Provide the [X, Y] coordinate of the cell's center where the given text is located.  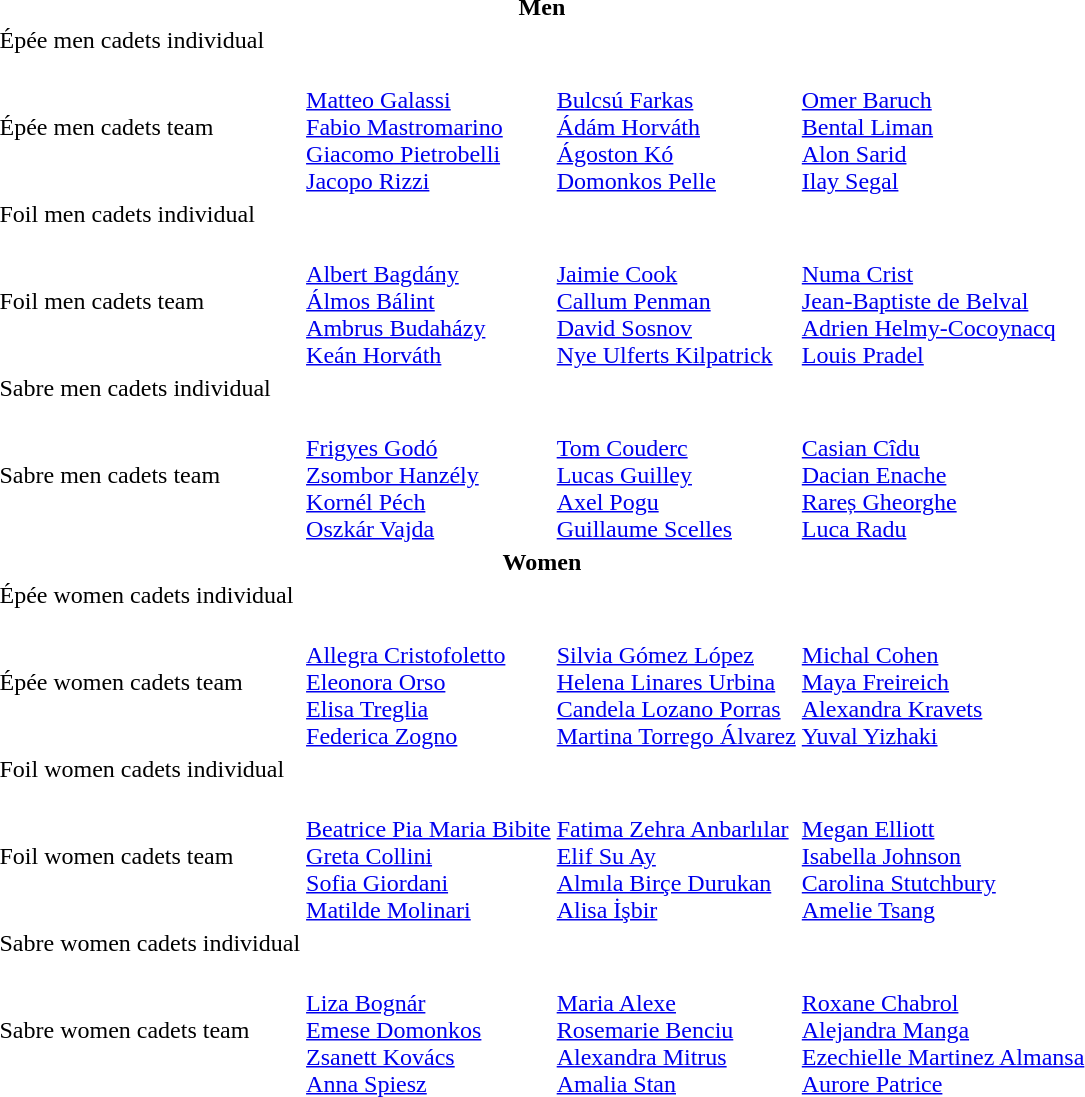
Tom CoudercLucas GuilleyAxel PoguGuillaume Scelles [676, 475]
Matteo GalassiFabio MastromarinoGiacomo PietrobelliJacopo Rizzi [429, 127]
Silvia Gómez LópezHelena Linares UrbinaCandela Lozano PorrasMartina Torrego Álvarez [676, 682]
Allegra CristofolettoEleonora OrsoElisa TregliaFederica Zogno [429, 682]
Frigyes GodóZsombor HanzélyKornél PéchOszkár Vajda [429, 475]
Bulcsú FarkasÁdám HorváthÁgoston KóDomonkos Pelle [676, 127]
Albert BagdányÁlmos BálintAmbrus BudaházyKeán Horváth [429, 301]
Fatima Zehra AnbarlılarElif Su AyAlmıla Birçe DurukanAlisa İşbir [676, 856]
Jaimie CookCallum PenmanDavid SosnovNye Ulferts Kilpatrick [676, 301]
Beatrice Pia Maria BibiteGreta ColliniSofia GiordaniMatilde Molinari [429, 856]
